Determine the [x, y] coordinate at the center of the cell enclosing the given text.  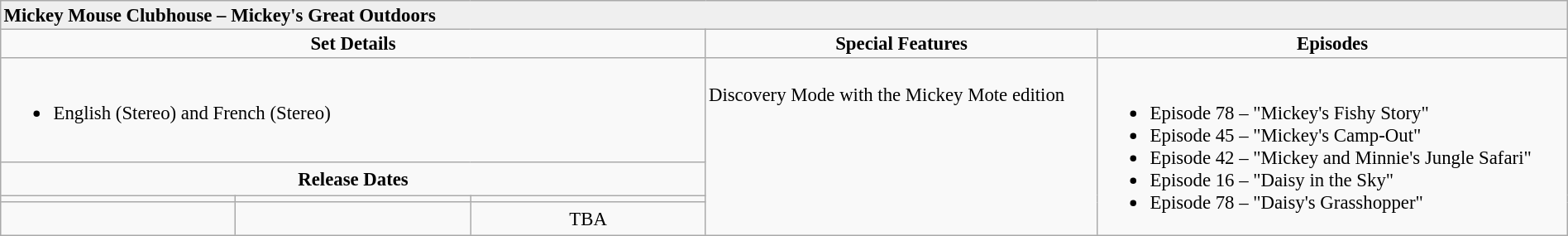
Episodes [1332, 43]
Discovery Mode with the Mickey Mote edition [901, 147]
Special Features [901, 43]
Release Dates [353, 178]
TBA [588, 219]
Set Details [353, 43]
English (Stereo) and French (Stereo) [353, 109]
Mickey Mouse Clubhouse – Mickey's Great Outdoors [784, 15]
